Provide the [x, y] coordinate of the cell's center where the given text is located.  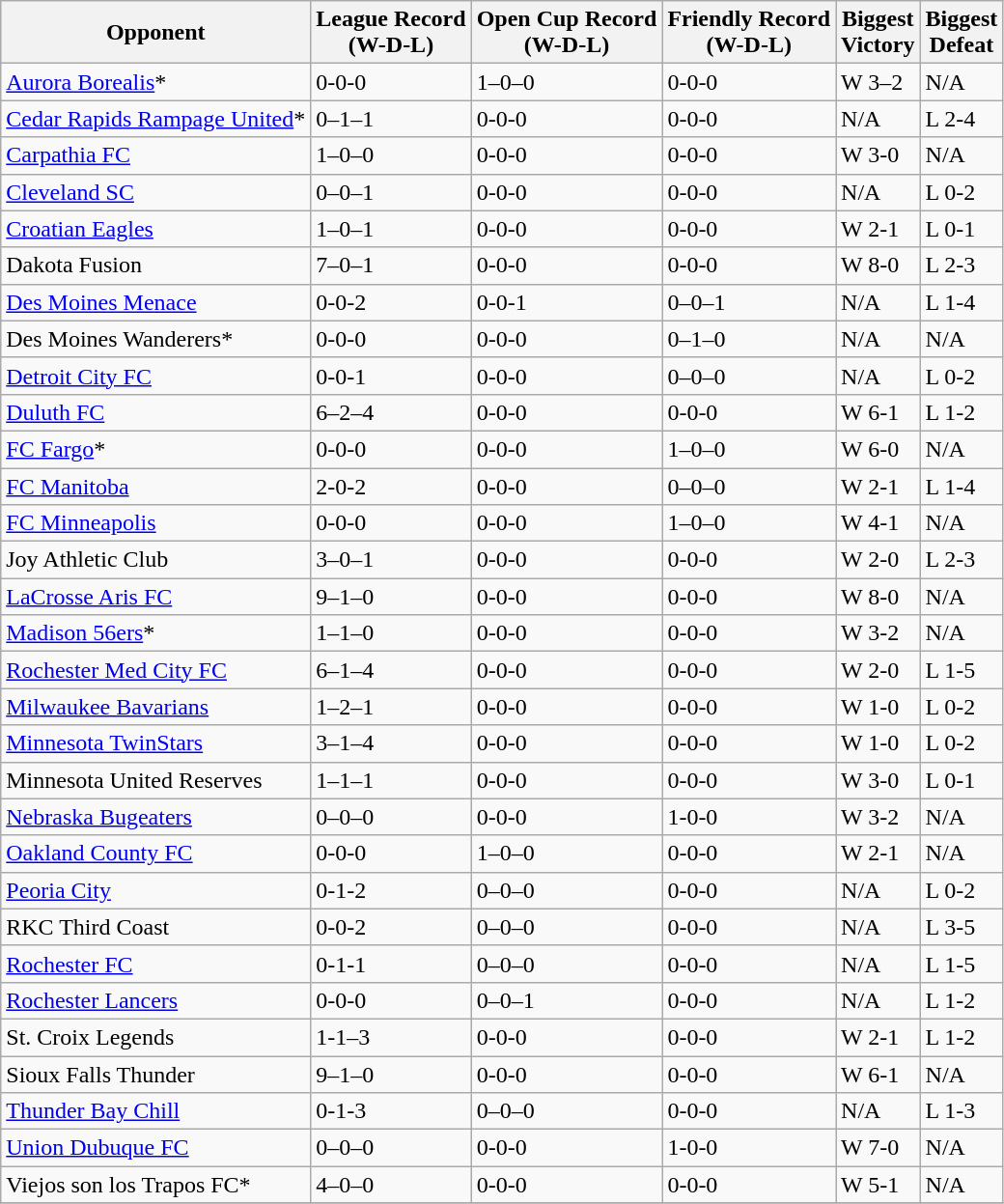
W 7-0 [878, 1148]
Carpathia FC [156, 155]
Viejos son los Trapos FC* [156, 1185]
L 1-3 [962, 1111]
St. Croix Legends [156, 1037]
Opponent [156, 33]
Des Moines Wanderers* [156, 339]
RKC Third Coast [156, 927]
Union Dubuque FC [156, 1148]
Duluth FC [156, 412]
1–0–1 [391, 229]
W 6-0 [878, 449]
Croatian Eagles [156, 229]
Oakland County FC [156, 854]
Aurora Borealis* [156, 82]
FC Minneapolis [156, 523]
6–1–4 [391, 670]
W 4-1 [878, 523]
Peoria City [156, 890]
Madison 56ers* [156, 633]
Rochester Med City FC [156, 670]
BiggestVictory [878, 33]
L 3-5 [962, 927]
W 5-1 [878, 1185]
Detroit City FC [156, 376]
Rochester FC [156, 964]
FC Fargo* [156, 449]
0–1–1 [391, 119]
FC Manitoba [156, 486]
4–0–0 [391, 1185]
0–1–0 [749, 339]
Minnesota United Reserves [156, 780]
2-0-2 [391, 486]
W 3–2 [878, 82]
BiggestDefeat [962, 33]
Cedar Rapids Rampage United* [156, 119]
L 2-4 [962, 119]
Milwaukee Bavarians [156, 707]
7–0–1 [391, 266]
3–0–1 [391, 560]
1–2–1 [391, 707]
Open Cup Record(W-D-L) [567, 33]
Des Moines Menace [156, 302]
Thunder Bay Chill [156, 1111]
Nebraska Bugeaters [156, 817]
0-1-1 [391, 964]
Minnesota TwinStars [156, 743]
League Record(W-D-L) [391, 33]
Cleveland SC [156, 192]
1–1–0 [391, 633]
Joy Athletic Club [156, 560]
0-1-3 [391, 1111]
0-1-2 [391, 890]
Friendly Record(W-D-L) [749, 33]
LaCrosse Aris FC [156, 597]
Rochester Lancers [156, 1000]
6–2–4 [391, 412]
1-1–3 [391, 1037]
Dakota Fusion [156, 266]
Sioux Falls Thunder [156, 1075]
1–1–1 [391, 780]
3–1–4 [391, 743]
